Find where the given text appears and provide that cell's center as (x, y) coordinate. 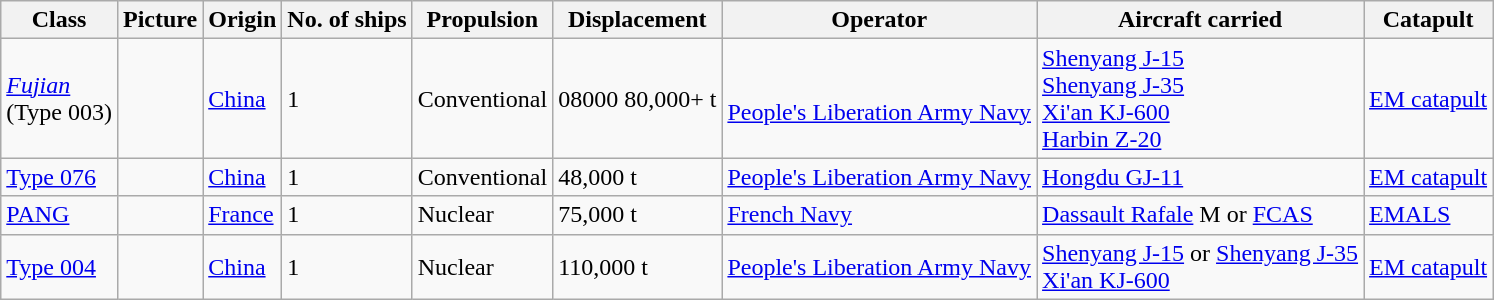
Shenyang J-15Shenyang J-35Xi'an KJ-600Harbin Z-20 (1200, 98)
No. of ships (347, 20)
Picture (160, 20)
French Navy (880, 215)
Class (60, 20)
Shenyang J-15 or Shenyang J-35Xi'an KJ-600 (1200, 266)
75,000 t (638, 215)
Operator (880, 20)
Fujian (Type 003) (60, 98)
Dassault Rafale M or FCAS (1200, 215)
Catapult (1428, 20)
110,000 t (638, 266)
48,000 t (638, 177)
Displacement (638, 20)
Type 004 (60, 266)
EMALS (1428, 215)
Hongdu GJ-11 (1200, 177)
Type 076 (60, 177)
France (242, 215)
Aircraft carried (1200, 20)
08000 80,000+ t (638, 98)
Origin (242, 20)
PANG (60, 215)
Propulsion (482, 20)
